Provide the (x, y) coordinate of the cell's center where the given text is located.  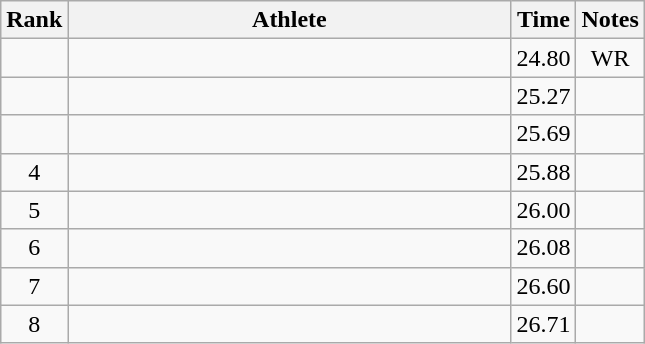
25.69 (544, 134)
6 (34, 248)
26.08 (544, 248)
4 (34, 172)
Time (544, 20)
26.00 (544, 210)
WR (610, 58)
25.27 (544, 96)
5 (34, 210)
26.60 (544, 286)
7 (34, 286)
26.71 (544, 324)
25.88 (544, 172)
24.80 (544, 58)
Notes (610, 20)
8 (34, 324)
Athlete (290, 20)
Rank (34, 20)
